Return the (x, y) coordinate for the center point of the cell that contains the specified text.  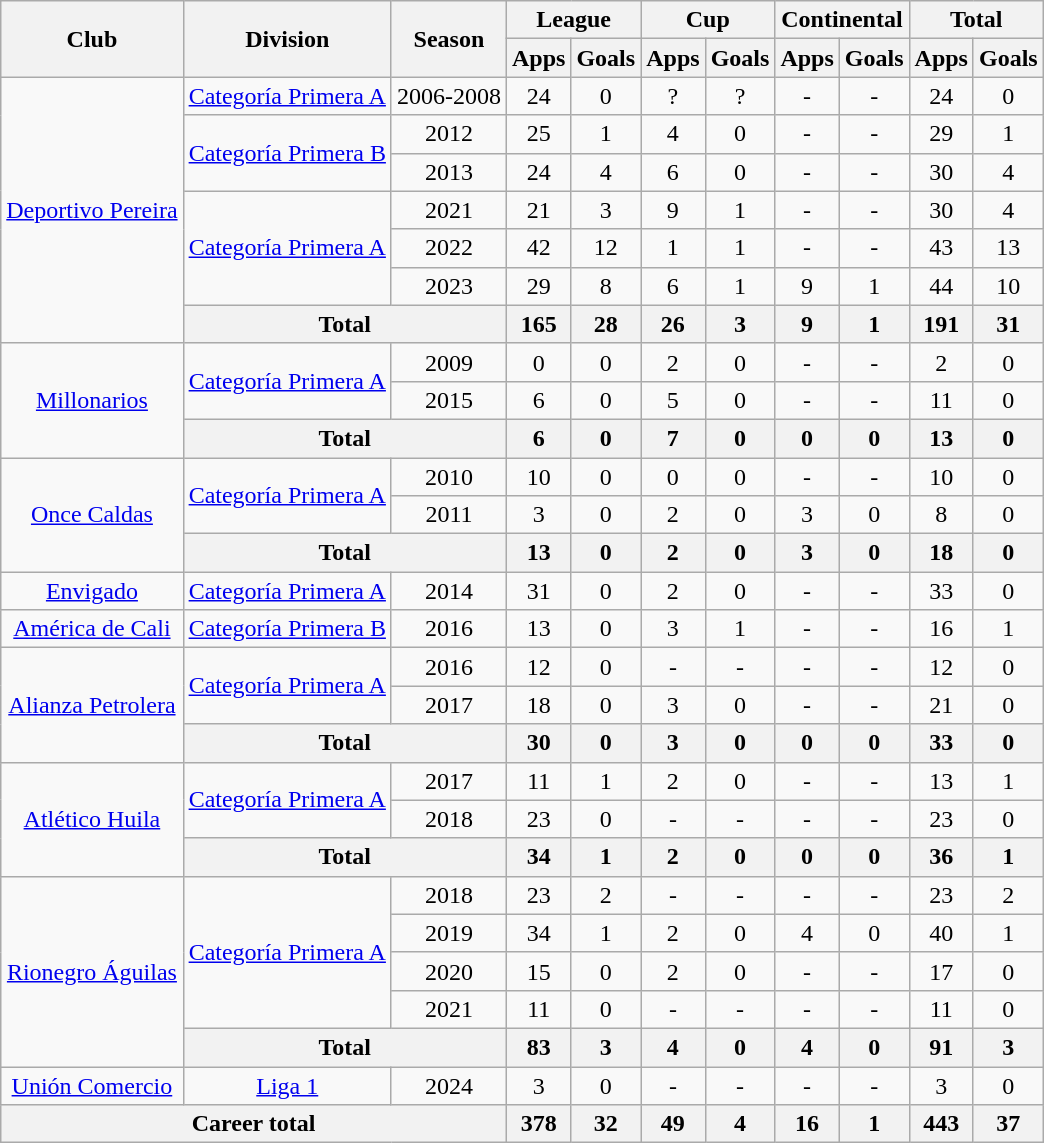
378 (538, 1124)
91 (941, 1047)
Cup (708, 20)
2023 (448, 286)
28 (606, 324)
Millonarios (92, 400)
Season (448, 39)
42 (538, 248)
5 (673, 400)
43 (941, 248)
Deportivo Pereira (92, 210)
165 (538, 324)
2015 (448, 400)
Career total (254, 1124)
Liga 1 (287, 1085)
2024 (448, 1085)
2012 (448, 134)
44 (941, 286)
49 (673, 1124)
2019 (448, 933)
17 (941, 971)
Continental (842, 20)
2006-2008 (448, 96)
36 (941, 857)
2009 (448, 362)
40 (941, 933)
Once Caldas (92, 515)
Alianza Petrolera (92, 705)
37 (1008, 1124)
25 (538, 134)
15 (538, 971)
Rionegro Águilas (92, 971)
Unión Comercio (92, 1085)
83 (538, 1047)
2020 (448, 971)
26 (673, 324)
2010 (448, 477)
7 (673, 438)
191 (941, 324)
2022 (448, 248)
Club (92, 39)
League (573, 20)
443 (941, 1124)
2014 (448, 591)
Envigado (92, 591)
2013 (448, 172)
Atlético Huila (92, 819)
32 (606, 1124)
Division (287, 39)
América de Cali (92, 629)
2011 (448, 515)
